Capture the cell that displays the provided text and extract its [x, y] central coordinate. 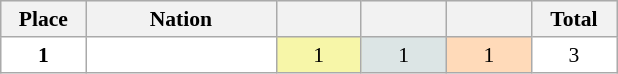
3 [574, 55]
Place [44, 19]
Nation [181, 19]
Total [574, 19]
